Capture the cell that displays the provided text and extract its [x, y] central coordinate. 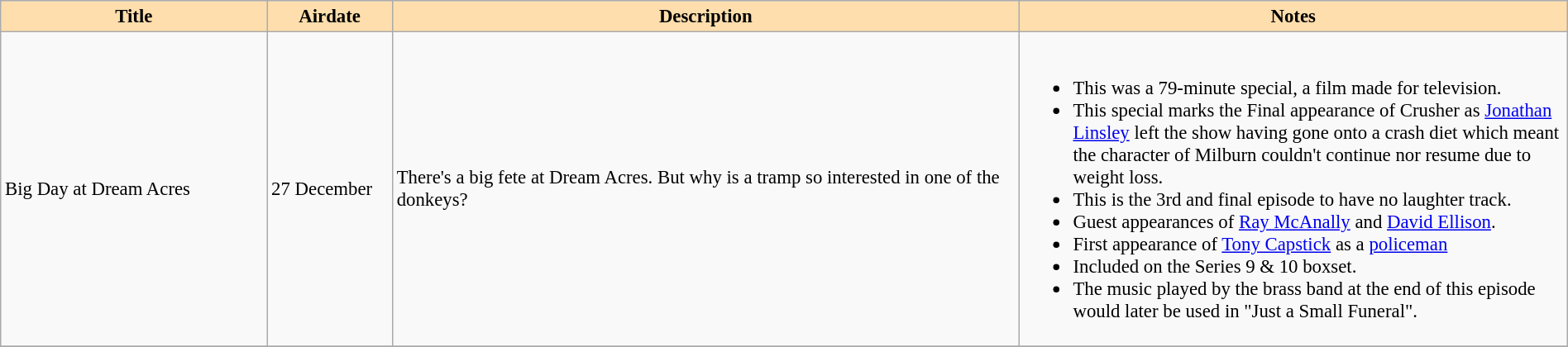
27 December [330, 189]
There's a big fete at Dream Acres. But why is a tramp so interested in one of the donkeys? [705, 189]
Big Day at Dream Acres [134, 189]
Airdate [330, 17]
Description [705, 17]
Title [134, 17]
Notes [1293, 17]
